From the cell containing the given text, extract its center point as (x, y) coordinate. 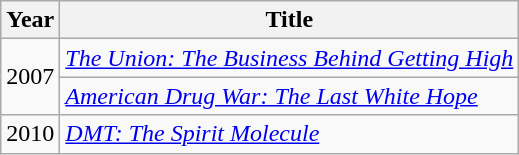
American Drug War: The Last White Hope (290, 96)
2010 (30, 134)
Year (30, 20)
The Union: The Business Behind Getting High (290, 58)
Title (290, 20)
DMT: The Spirit Molecule (290, 134)
2007 (30, 77)
